Search for the cell housing the specified text and yield its (x, y) center coordinate. 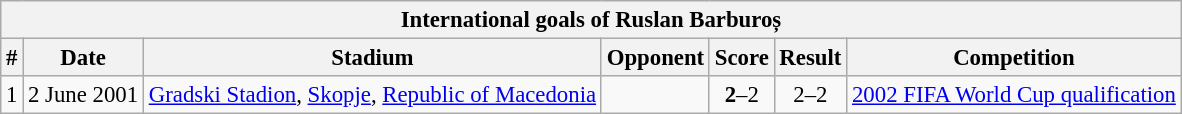
Score (742, 58)
2 June 2001 (84, 95)
International goals of Ruslan Barburoș (591, 20)
1 (12, 95)
Date (84, 58)
Result (810, 58)
Stadium (372, 58)
Gradski Stadion, Skopje, Republic of Macedonia (372, 95)
Opponent (655, 58)
2002 FIFA World Cup qualification (1014, 95)
Competition (1014, 58)
# (12, 58)
